Identify which cell holds the provided text, then report its [x, y] central coordinate. 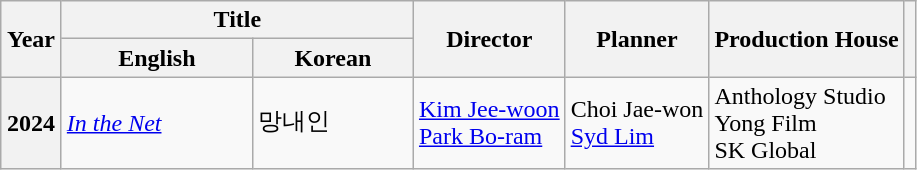
Title [237, 20]
Choi Jae-wonSyd Lim [637, 123]
Anthology StudioYong FilmSK Global [806, 123]
Kim Jee-woonPark Bo-ram [489, 123]
Korean [332, 58]
Planner [637, 39]
Production House [806, 39]
English [156, 58]
Director [489, 39]
2024 [32, 123]
In the Net [156, 123]
Year [32, 39]
망내인 [332, 123]
